Pinpoint the cell where the given text exists, returning its [x, y] midpoint coordinate. 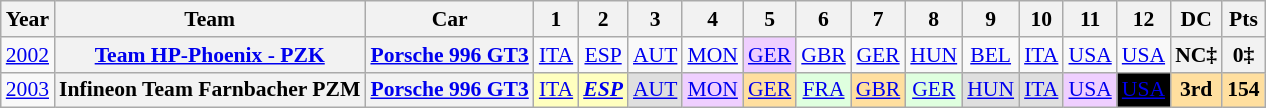
4 [712, 19]
DC [1196, 19]
8 [934, 19]
NC‡ [1196, 55]
0‡ [1244, 55]
6 [824, 19]
154 [1244, 90]
Team [210, 19]
BEL [990, 55]
2003 [28, 90]
1 [556, 19]
2002 [28, 55]
10 [1041, 19]
Car [449, 19]
3rd [1196, 90]
9 [990, 19]
Infineon Team Farnbacher PZM [210, 90]
11 [1090, 19]
FRA [824, 90]
5 [770, 19]
Year [28, 19]
3 [655, 19]
7 [878, 19]
Pts [1244, 19]
2 [603, 19]
Team HP-Phoenix - PZK [210, 55]
12 [1144, 19]
